Provide the (x, y) coordinate of the cell's center where the given text is located.  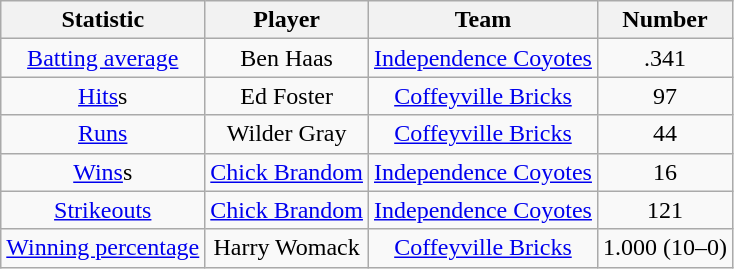
Team (482, 20)
97 (664, 96)
Wilder Gray (287, 134)
Statistic (103, 20)
121 (664, 210)
Strikeouts (103, 210)
44 (664, 134)
Player (287, 20)
Harry Womack (287, 248)
Runs (103, 134)
16 (664, 172)
Ed Foster (287, 96)
Winss (103, 172)
Ben Haas (287, 58)
1.000 (10–0) (664, 248)
Winning percentage (103, 248)
Hitss (103, 96)
Batting average (103, 58)
.341 (664, 58)
Number (664, 20)
